Provide the (x, y) coordinate of the cell's center where the given text is located.  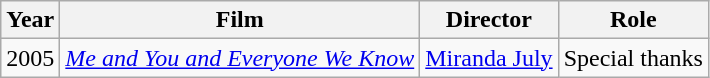
Director (489, 20)
Film (240, 20)
Special thanks (633, 58)
Role (633, 20)
Year (30, 20)
Me and You and Everyone We Know (240, 58)
Miranda July (489, 58)
2005 (30, 58)
